For the text-containing cell, return its midpoint in (X, Y) coordinate format. 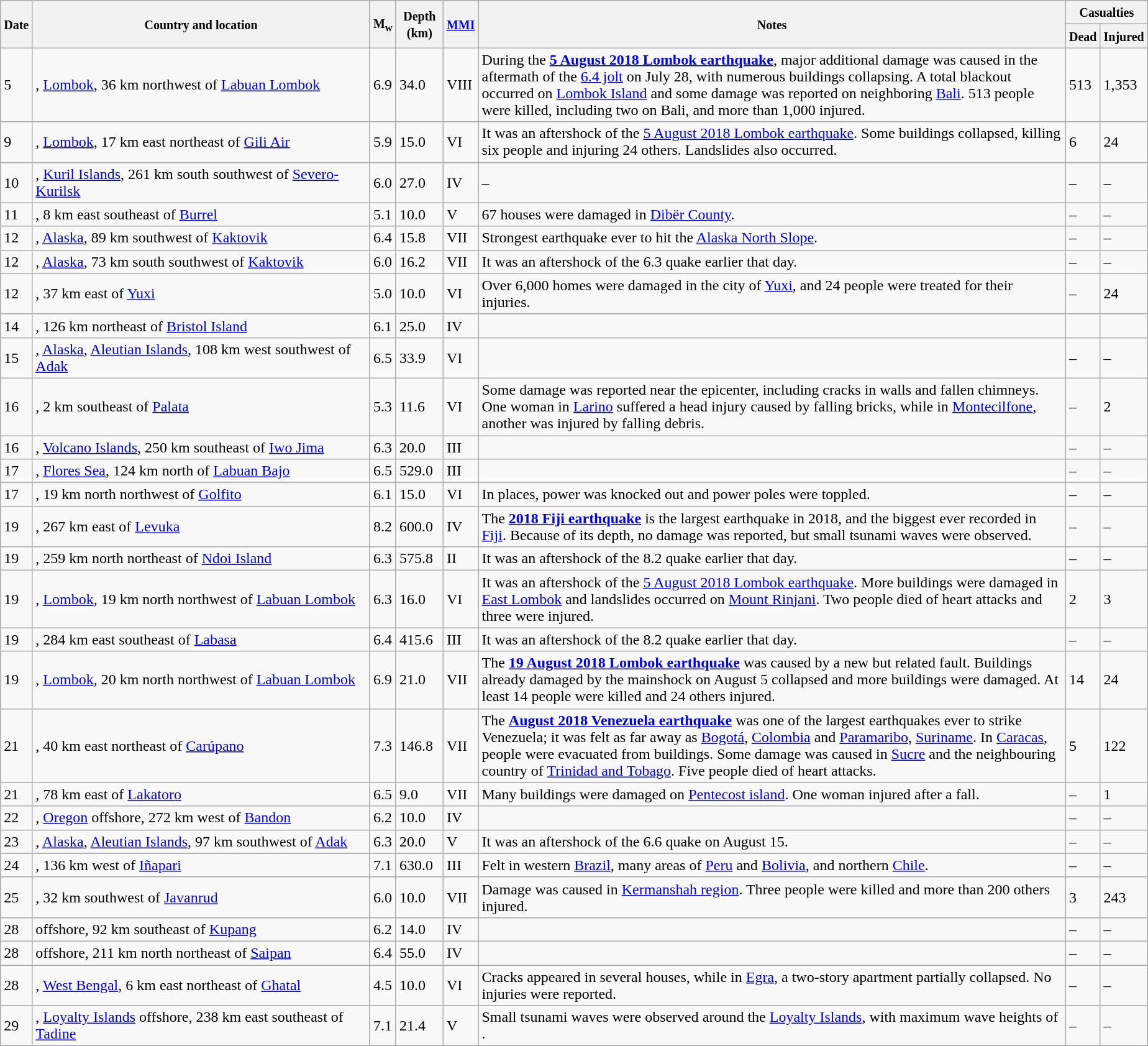
, Lombok, 36 km northwest of Labuan Lombok (201, 85)
Small tsunami waves were observed around the Loyalty Islands, with maximum wave heights of . (772, 1025)
600.0 (419, 527)
Depth (km) (419, 24)
15.8 (419, 238)
34.0 (419, 85)
Country and location (201, 24)
, Alaska, 89 km southwest of Kaktovik (201, 238)
, Alaska, Aleutian Islands, 97 km southwest of Adak (201, 842)
1 (1124, 794)
1,353 (1124, 85)
5.1 (383, 214)
, 2 km southeast of Palata (201, 406)
, 40 km east northeast of Carúpano (201, 746)
33.9 (419, 358)
25 (16, 897)
6 (1083, 142)
11.6 (419, 406)
, 8 km east southeast of Burrel (201, 214)
16.0 (419, 599)
Dead (1083, 36)
415.6 (419, 640)
575.8 (419, 559)
11 (16, 214)
10 (16, 183)
29 (16, 1025)
In places, power was knocked out and power poles were toppled. (772, 495)
, Volcano Islands, 250 km southeast of Iwo Jima (201, 447)
, 136 km west of Iñapari (201, 865)
II (461, 559)
Notes (772, 24)
, 37 km east of Yuxi (201, 293)
, Lombok, 20 km north northwest of Labuan Lombok (201, 680)
, 19 km north northwest of Golfito (201, 495)
4.5 (383, 984)
, 126 km northeast of Bristol Island (201, 326)
5.9 (383, 142)
, Flores Sea, 124 km north of Labuan Bajo (201, 471)
243 (1124, 897)
67 houses were damaged in Dibër County. (772, 214)
122 (1124, 746)
, 259 km north northeast of Ndoi Island (201, 559)
529.0 (419, 471)
It was an aftershock of the 6.3 quake earlier that day. (772, 262)
55.0 (419, 953)
27.0 (419, 183)
23 (16, 842)
Injured (1124, 36)
, Alaska, 73 km south southwest of Kaktovik (201, 262)
MMI (461, 24)
, Lombok, 19 km north northwest of Labuan Lombok (201, 599)
, 78 km east of Lakatoro (201, 794)
5.3 (383, 406)
21.4 (419, 1025)
146.8 (419, 746)
Felt in western Brazil, many areas of Peru and Bolivia, and northern Chile. (772, 865)
offshore, 211 km north northeast of Saipan (201, 953)
16.2 (419, 262)
Casualties (1106, 12)
Date (16, 24)
8.2 (383, 527)
513 (1083, 85)
, Oregon offshore, 272 km west of Bandon (201, 818)
22 (16, 818)
Many buildings were damaged on Pentecost island. One woman injured after a fall. (772, 794)
, West Bengal, 6 km east northeast of Ghatal (201, 984)
Mw (383, 24)
630.0 (419, 865)
7.3 (383, 746)
offshore, 92 km southeast of Kupang (201, 929)
14.0 (419, 929)
, Kuril Islands, 261 km south southwest of Severo-Kurilsk (201, 183)
9 (16, 142)
5.0 (383, 293)
, Lombok, 17 km east northeast of Gili Air (201, 142)
, Alaska, Aleutian Islands, 108 km west southwest of Adak (201, 358)
Over 6,000 homes were damaged in the city of Yuxi, and 24 people were treated for their injuries. (772, 293)
, 267 km east of Levuka (201, 527)
, 32 km southwest of Javanrud (201, 897)
21.0 (419, 680)
VIII (461, 85)
, Loyalty Islands offshore, 238 km east southeast of Tadine (201, 1025)
, 284 km east southeast of Labasa (201, 640)
25.0 (419, 326)
Cracks appeared in several houses, while in Egra, a two-story apartment partially collapsed. No injuries were reported. (772, 984)
9.0 (419, 794)
Strongest earthquake ever to hit the Alaska North Slope. (772, 238)
It was an aftershock of the 6.6 quake on August 15. (772, 842)
15 (16, 358)
Damage was caused in Kermanshah region. Three people were killed and more than 200 others injured. (772, 897)
